Scan for the cell matching the given text and deliver its [X, Y] coordinate at center. 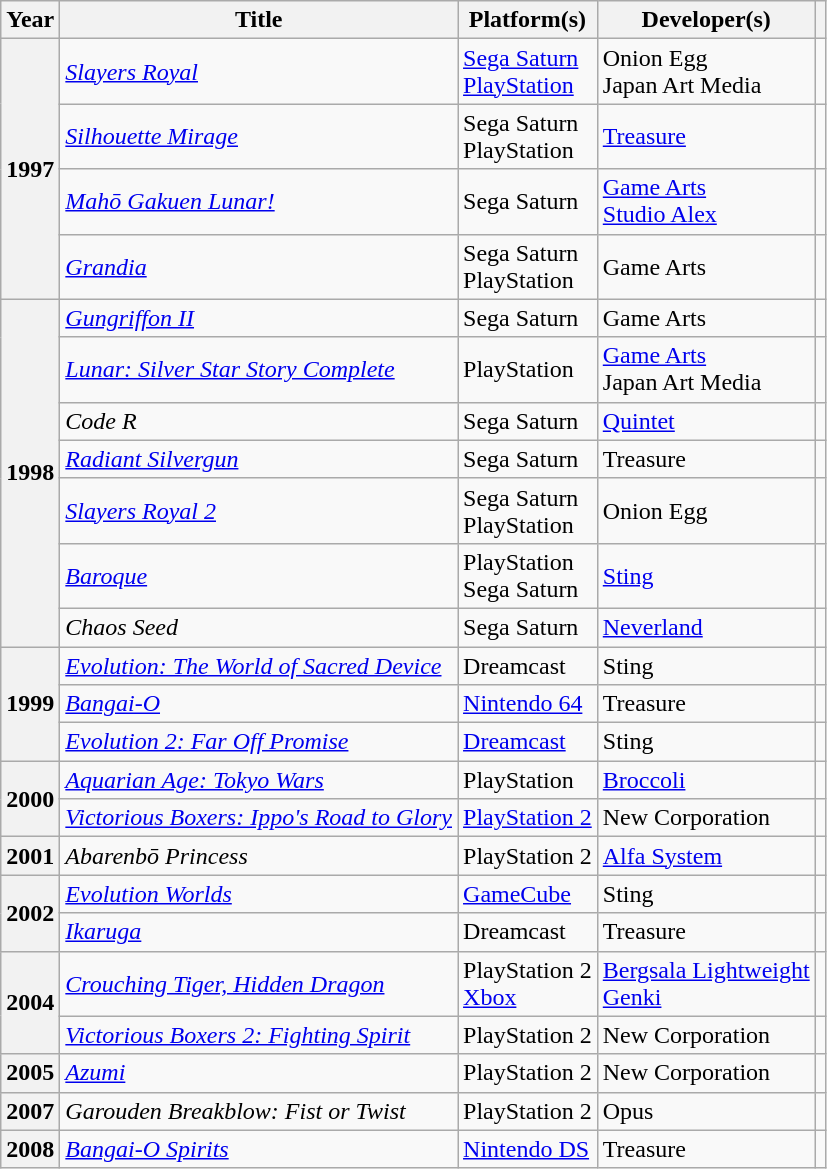
Victorious Boxers 2: Fighting Spirit [259, 1035]
Grandia [259, 266]
Evolution 2: Far Off Promise [259, 742]
Evolution Worlds [259, 894]
1997 [30, 169]
2001 [30, 856]
Gungriffon II [259, 318]
1998 [30, 472]
Neverland [706, 627]
Nintendo DS [528, 1149]
Ikaruga [259, 932]
Evolution: The World of Sacred Device [259, 665]
Broccoli [706, 780]
Code R [259, 421]
Platform(s) [528, 20]
Slayers Royal [259, 72]
Game ArtsJapan Art Media [706, 370]
2002 [30, 913]
Alfa System [706, 856]
Victorious Boxers: Ippo's Road to Glory [259, 818]
Crouching Tiger, Hidden Dragon [259, 984]
Nintendo 64 [528, 704]
Bergsala LightweightGenki [706, 984]
Title [259, 20]
PlayStationSega Saturn [528, 576]
Lunar: Silver Star Story Complete [259, 370]
Bangai-O [259, 704]
Garouden Breakblow: Fist or Twist [259, 1111]
Silhouette Mirage [259, 136]
Mahō Gakuen Lunar! [259, 202]
2008 [30, 1149]
1999 [30, 703]
2007 [30, 1111]
PlayStation 2Xbox [528, 984]
Chaos Seed [259, 627]
Bangai-O Spirits [259, 1149]
Game ArtsStudio Alex [706, 202]
Abarenbō Princess [259, 856]
Baroque [259, 576]
Quintet [706, 421]
GameCube [528, 894]
Developer(s) [706, 20]
Aquarian Age: Tokyo Wars [259, 780]
2000 [30, 799]
Opus [706, 1111]
Year [30, 20]
Radiant Silvergun [259, 459]
2005 [30, 1073]
Onion EggJapan Art Media [706, 72]
Azumi [259, 1073]
2004 [30, 1002]
Onion Egg [706, 510]
Slayers Royal 2 [259, 510]
